From the cell containing the given text, extract its center point as [x, y] coordinate. 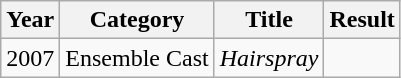
Hairspray [269, 58]
Year [30, 20]
2007 [30, 58]
Category [137, 20]
Title [269, 20]
Result [362, 20]
Ensemble Cast [137, 58]
